Locate the cell with the specified text and output its (x, y) center coordinate. 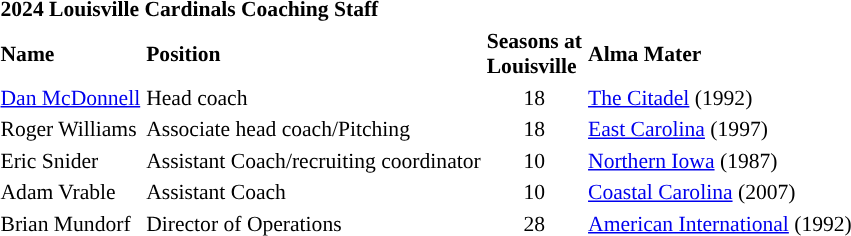
Head coach (314, 98)
Position (314, 53)
Associate head coach/Pitching (314, 129)
Seasons atLouisville (534, 53)
Assistant Coach (314, 192)
Assistant Coach/recruiting coordinator (314, 160)
